Determine the (X, Y) coordinate at the center of the cell enclosing the given text.  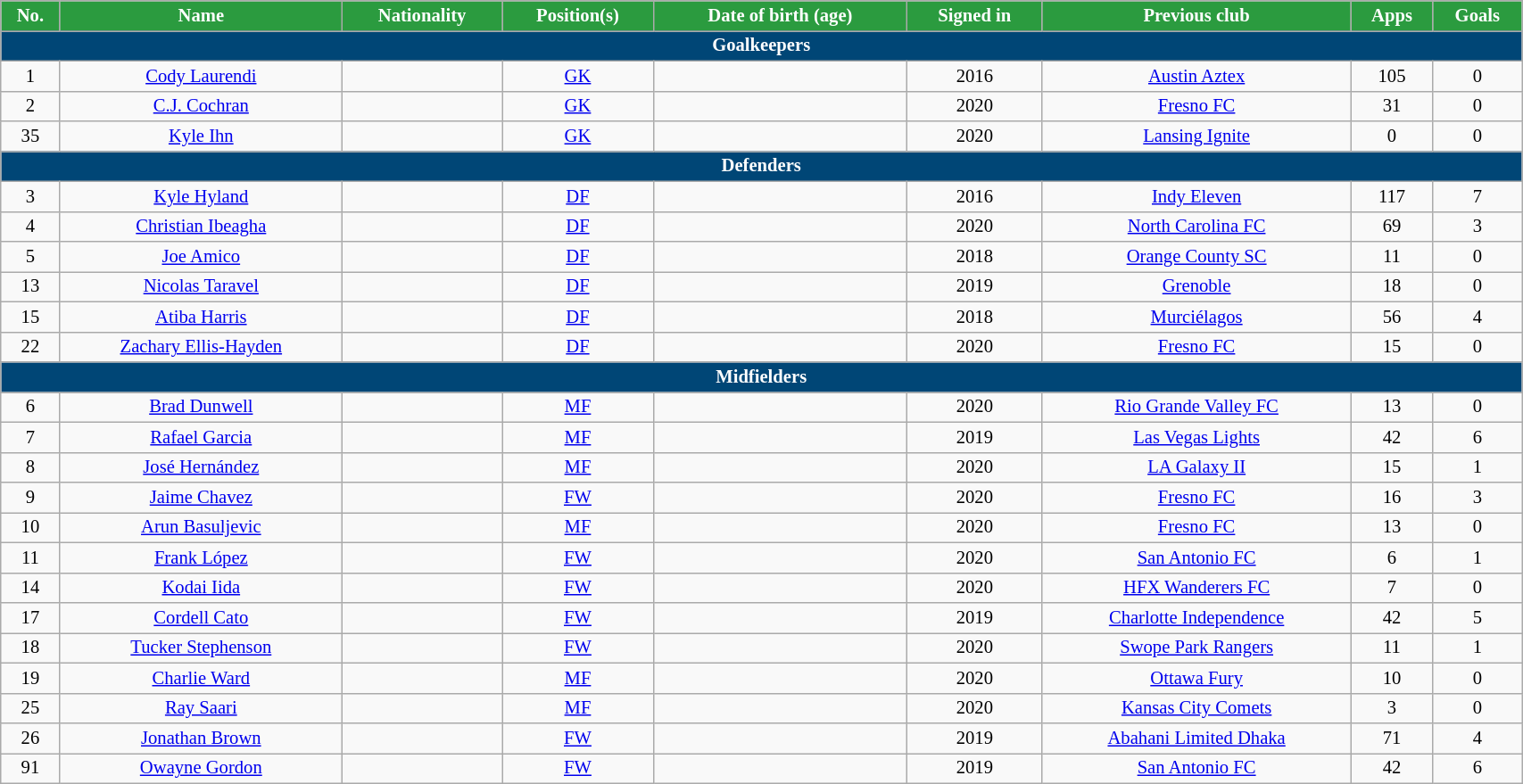
9 (30, 497)
22 (30, 347)
117 (1392, 196)
25 (30, 708)
69 (1392, 227)
Arun Basuljevic (201, 527)
Jonathan Brown (201, 738)
Name (201, 15)
Christian Ibeagha (201, 227)
Previous club (1196, 15)
8 (30, 467)
16 (1392, 497)
31 (1392, 106)
Brad Dunwell (201, 407)
Orange County SC (1196, 256)
Atiba Harris (201, 317)
Ray Saari (201, 708)
Nationality (423, 15)
Las Vegas Lights (1196, 437)
Frank López (201, 557)
26 (30, 738)
56 (1392, 317)
Goals (1477, 15)
No. (30, 15)
Austin Aztex (1196, 76)
19 (30, 678)
91 (30, 768)
Grenoble (1196, 286)
Midfielders (762, 377)
105 (1392, 76)
Swope Park Rangers (1196, 648)
Kyle Ihn (201, 136)
Kansas City Comets (1196, 708)
Owayne Gordon (201, 768)
Charlotte Independence (1196, 618)
35 (30, 136)
José Hernández (201, 467)
Apps (1392, 15)
Tucker Stephenson (201, 648)
Charlie Ward (201, 678)
Position(s) (578, 15)
Abahani Limited Dhaka (1196, 738)
C.J. Cochran (201, 106)
North Carolina FC (1196, 227)
71 (1392, 738)
Cody Laurendi (201, 76)
Goalkeepers (762, 45)
14 (30, 588)
Defenders (762, 166)
Ottawa Fury (1196, 678)
Kyle Hyland (201, 196)
Indy Eleven (1196, 196)
Rio Grande Valley FC (1196, 407)
Lansing Ignite (1196, 136)
17 (30, 618)
Rafael Garcia (201, 437)
Zachary Ellis-Hayden (201, 347)
Date of birth (age) (780, 15)
Murciélagos (1196, 317)
Cordell Cato (201, 618)
Jaime Chavez (201, 497)
2 (30, 106)
Kodai Iida (201, 588)
LA Galaxy II (1196, 467)
Nicolas Taravel (201, 286)
HFX Wanderers FC (1196, 588)
Signed in (975, 15)
Joe Amico (201, 256)
